Find where the given text appears and provide that cell's center as [x, y] coordinate. 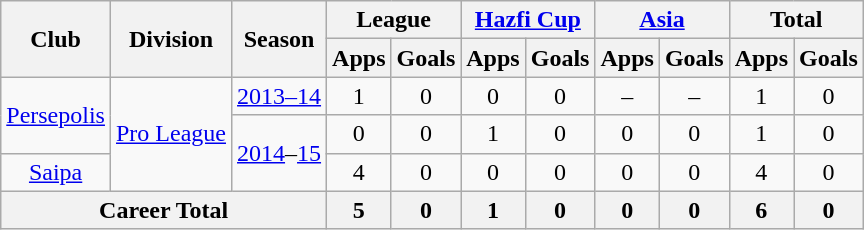
Total [796, 20]
Club [56, 39]
2013–14 [280, 96]
6 [761, 210]
Saipa [56, 172]
Persepolis [56, 115]
5 [359, 210]
Pro League [170, 134]
Season [280, 39]
Career Total [164, 210]
Division [170, 39]
League [394, 20]
2014–15 [280, 153]
Hazfi Cup [528, 20]
Asia [662, 20]
